From the cell containing the given text, extract its center point as [X, Y] coordinate. 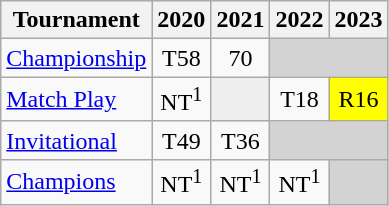
Match Play [76, 100]
70 [240, 58]
2020 [182, 20]
Champions [76, 182]
T58 [182, 58]
T49 [182, 140]
Invitational [76, 140]
Championship [76, 58]
2021 [240, 20]
2022 [300, 20]
R16 [358, 100]
T18 [300, 100]
T36 [240, 140]
2023 [358, 20]
Tournament [76, 20]
